Determine the [X, Y] coordinate at the center of the cell enclosing the given text.  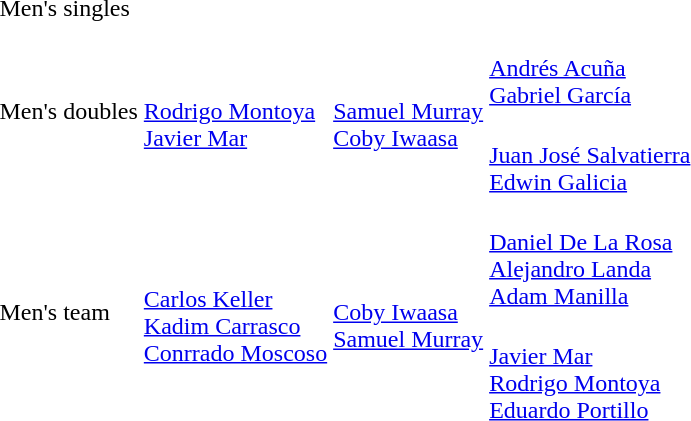
Rodrigo MontoyaJavier Mar [235, 112]
Samuel MurrayCoby Iwaasa [408, 112]
